Locate the cell with the specified text and output its (x, y) center coordinate. 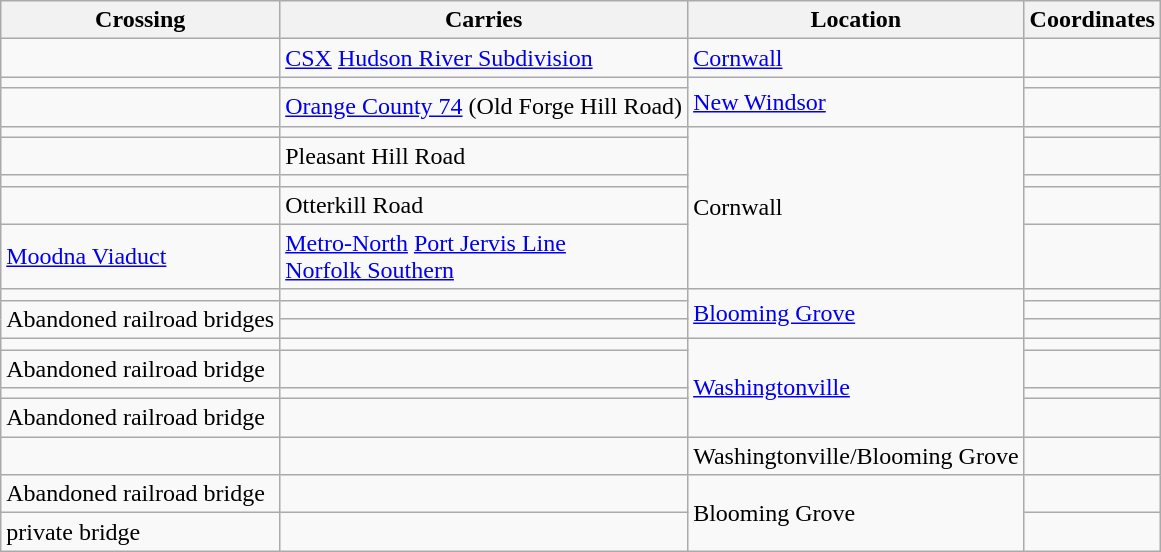
Otterkill Road (484, 205)
Location (856, 20)
Metro-North Port Jervis LineNorfolk Southern (484, 256)
Washingtonville (856, 387)
Orange County 74 (Old Forge Hill Road) (484, 107)
Crossing (140, 20)
Carries (484, 20)
private bridge (140, 532)
Abandoned railroad bridges (140, 319)
Coordinates (1092, 20)
CSX Hudson River Subdivision (484, 58)
New Windsor (856, 102)
Washingtonville/Blooming Grove (856, 456)
Pleasant Hill Road (484, 156)
Moodna Viaduct (140, 256)
